Extract the (X, Y) coordinate from the center of the cell holding the provided text.  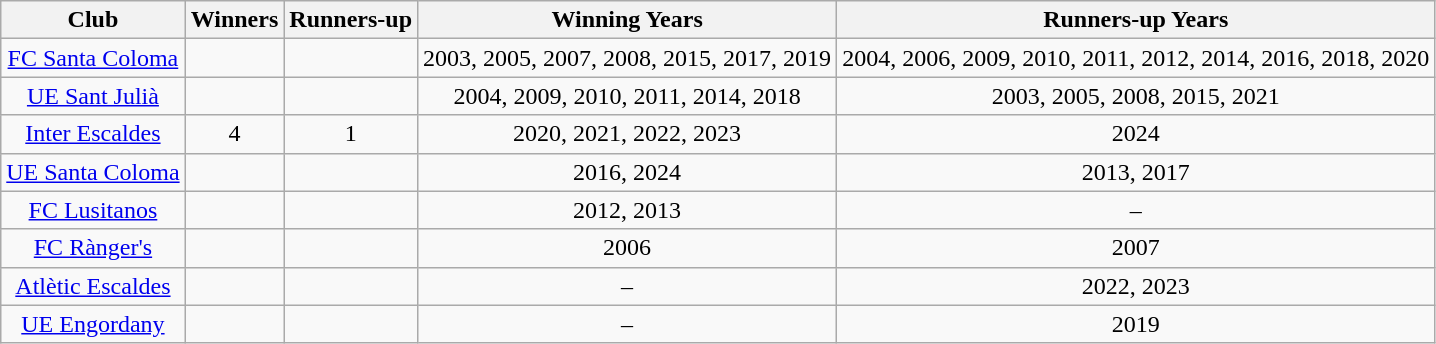
2020, 2021, 2022, 2023 (628, 134)
UE Engordany (93, 324)
FC Rànger's (93, 248)
2016, 2024 (628, 172)
UE Santa Coloma (93, 172)
Runners-up Years (1136, 20)
2019 (1136, 324)
FC Santa Coloma (93, 58)
2022, 2023 (1136, 286)
Inter Escaldes (93, 134)
1 (351, 134)
Winners (234, 20)
2004, 2006, 2009, 2010, 2011, 2012, 2014, 2016, 2018, 2020 (1136, 58)
2024 (1136, 134)
2013, 2017 (1136, 172)
2007 (1136, 248)
2003, 2005, 2007, 2008, 2015, 2017, 2019 (628, 58)
2004, 2009, 2010, 2011, 2014, 2018 (628, 96)
Winning Years (628, 20)
FC Lusitanos (93, 210)
2012, 2013 (628, 210)
2006 (628, 248)
2003, 2005, 2008, 2015, 2021 (1136, 96)
UE Sant Julià (93, 96)
4 (234, 134)
Club (93, 20)
Atlètic Escaldes (93, 286)
Runners-up (351, 20)
